Return the [x, y] coordinate for the center point of the cell that contains the specified text.  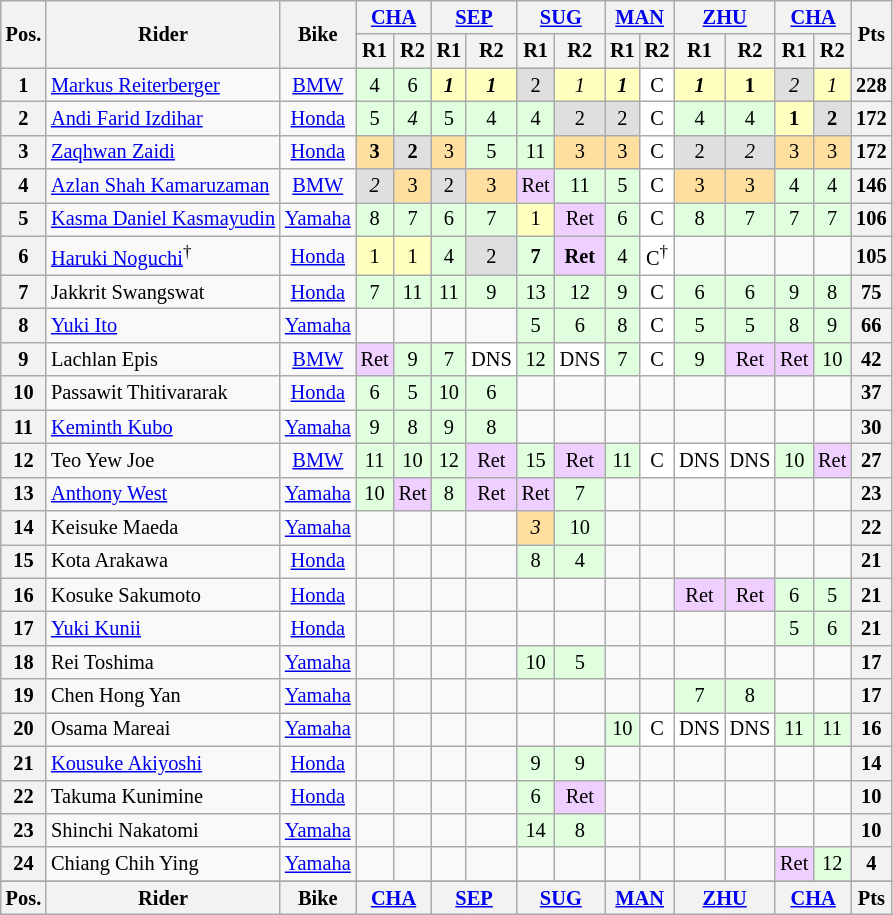
37 [871, 393]
Haruki Noguchi† [163, 256]
42 [871, 359]
Chen Hong Yan [163, 696]
30 [871, 427]
Azlan Shah Kamaruzaman [163, 186]
Osama Mareai [163, 729]
Rei Toshima [163, 662]
Kousuke Akiyoshi [163, 763]
Kosuke Sakumoto [163, 595]
19 [24, 696]
Keminth Kubo [163, 427]
Teo Yew Joe [163, 460]
Yuki Kunii [163, 628]
24 [24, 864]
Keisuke Maeda [163, 527]
Kota Arakawa [163, 561]
27 [871, 460]
75 [871, 292]
Passawit Thitivararak [163, 393]
18 [24, 662]
C† [658, 256]
Zaqhwan Zaidi [163, 152]
228 [871, 85]
Chiang Chih Ying [163, 864]
20 [24, 729]
Andi Farid Izdihar [163, 118]
146 [871, 186]
Lachlan Epis [163, 359]
Markus Reiterberger [163, 85]
Yuki Ito [163, 326]
106 [871, 219]
Kasma Daniel Kasmayudin [163, 219]
Shinchi Nakatomi [163, 830]
105 [871, 256]
Takuma Kunimine [163, 797]
66 [871, 326]
Anthony West [163, 494]
Jakkrit Swangswat [163, 292]
